Return the [x, y] coordinate for the center point of the cell that contains the specified text.  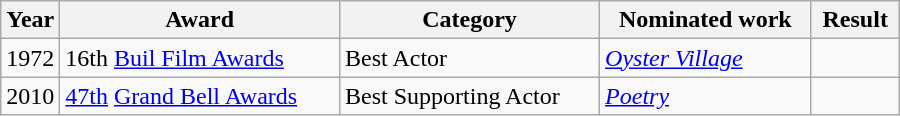
Category [470, 20]
Oyster Village [706, 58]
Result [855, 20]
Best Supporting Actor [470, 96]
2010 [30, 96]
47th Grand Bell Awards [200, 96]
1972 [30, 58]
Award [200, 20]
Nominated work [706, 20]
Poetry [706, 96]
16th Buil Film Awards [200, 58]
Best Actor [470, 58]
Year [30, 20]
